Pinpoint the cell where the given text exists, returning its [x, y] midpoint coordinate. 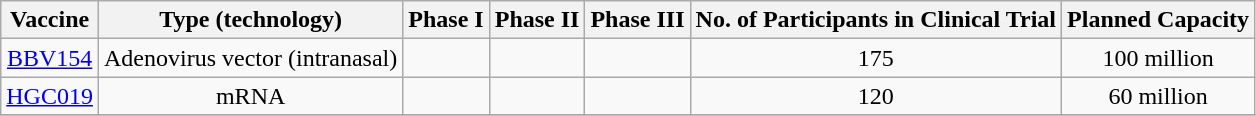
Planned Capacity [1158, 20]
Phase II [537, 20]
Phase I [446, 20]
Phase III [638, 20]
HGC019 [50, 96]
175 [876, 58]
No. of Participants in Clinical Trial [876, 20]
BBV154 [50, 58]
100 million [1158, 58]
Type (technology) [250, 20]
Vaccine [50, 20]
mRNA [250, 96]
Adenovirus vector (intranasal) [250, 58]
60 million [1158, 96]
120 [876, 96]
